Find where the given text appears and provide that cell's center as (X, Y) coordinate. 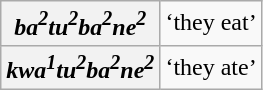
kwa1tu2ba2ne2 (80, 68)
‘they eat’ (211, 24)
‘they ate’ (211, 68)
ba2tu2ba2ne2 (80, 24)
